For the text-containing cell, return its midpoint in [x, y] coordinate format. 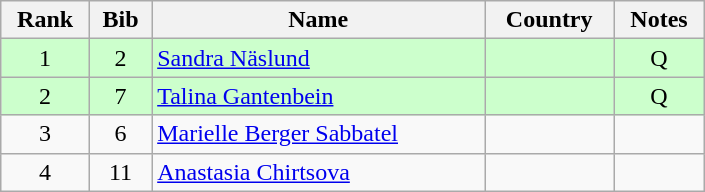
Anastasia Chirtsova [318, 172]
3 [46, 134]
Name [318, 20]
Talina Gantenbein [318, 96]
Sandra Näslund [318, 58]
Notes [659, 20]
7 [120, 96]
1 [46, 58]
11 [120, 172]
Bib [120, 20]
Country [550, 20]
6 [120, 134]
Rank [46, 20]
Marielle Berger Sabbatel [318, 134]
4 [46, 172]
